Determine the (x, y) coordinate at the center of the cell enclosing the given text.  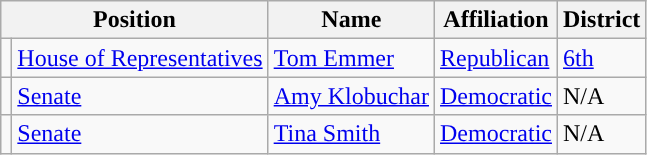
Name (351, 20)
House of Representatives (140, 58)
Tom Emmer (351, 58)
6th (602, 58)
Republican (496, 58)
Position (134, 20)
Amy Klobuchar (351, 96)
Tina Smith (351, 134)
Affiliation (496, 20)
District (602, 20)
